Locate the cell with the specified text and output its (X, Y) center coordinate. 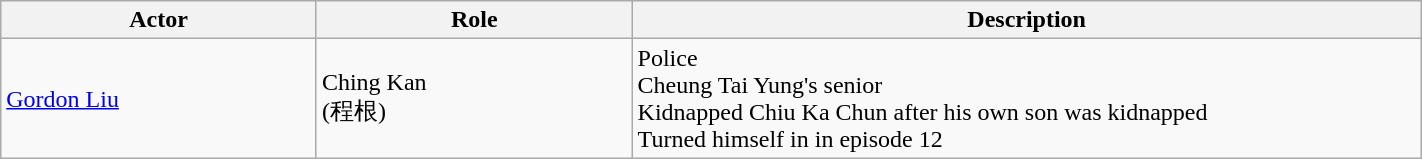
Actor (159, 20)
Description (1026, 20)
Ching Kan(程根) (474, 98)
Gordon Liu (159, 98)
PoliceCheung Tai Yung's seniorKidnapped Chiu Ka Chun after his own son was kidnappedTurned himself in in episode 12 (1026, 98)
Role (474, 20)
